Provide the [x, y] coordinate of the cell's center where the given text is located.  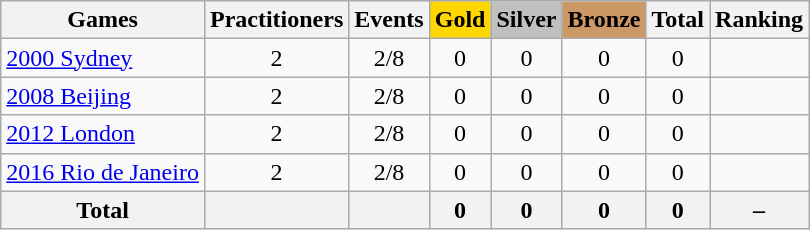
2008 Beijing [103, 96]
Bronze [604, 20]
– [760, 210]
2016 Rio de Janeiro [103, 172]
Games [103, 20]
Practitioners [276, 20]
Silver [526, 20]
2000 Sydney [103, 58]
Events [389, 20]
Gold [460, 20]
Ranking [760, 20]
2012 London [103, 134]
